Determine the [x, y] coordinate at the center of the cell enclosing the given text.  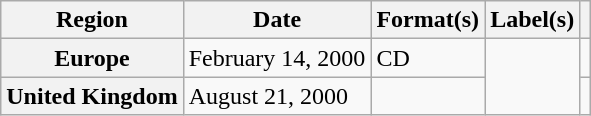
Region [92, 20]
Date [277, 20]
CD [428, 58]
Format(s) [428, 20]
Label(s) [532, 20]
February 14, 2000 [277, 58]
August 21, 2000 [277, 96]
Europe [92, 58]
United Kingdom [92, 96]
